Detect which cell encompasses the target text, then output its (X, Y) center coordinate. 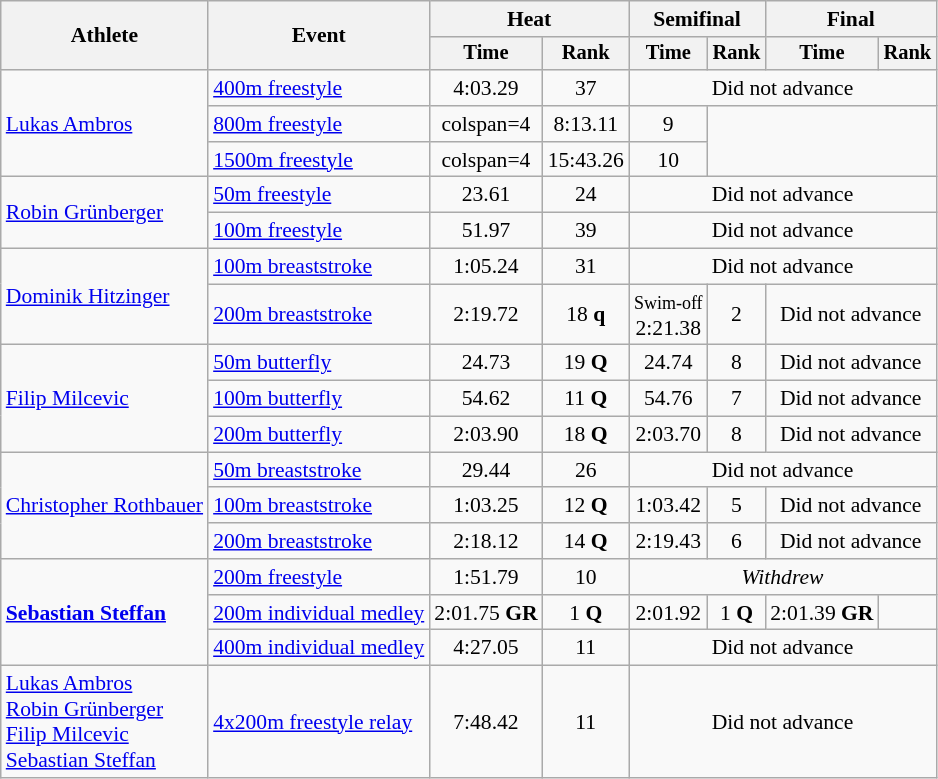
100m freestyle (318, 231)
12 Q (586, 506)
24 (586, 195)
5 (737, 506)
18 q (586, 314)
6 (737, 541)
7 (737, 399)
200m butterfly (318, 435)
24.73 (486, 363)
54.76 (668, 399)
2:01.75 GR (486, 613)
11 Q (586, 399)
2:18.12 (486, 541)
Heat (529, 19)
1:51.79 (486, 577)
200m freestyle (318, 577)
400m individual medley (318, 648)
Robin Grünberger (104, 212)
51.97 (486, 231)
400m freestyle (318, 88)
18 Q (586, 435)
50m breaststroke (318, 470)
31 (586, 267)
24.74 (668, 363)
100m butterfly (318, 399)
200m individual medley (318, 613)
Athlete (104, 36)
2:01.39 GR (822, 613)
4x200m freestyle relay (318, 722)
Christopher Rothbauer (104, 506)
1:05.24 (486, 267)
Event (318, 36)
23.61 (486, 195)
39 (586, 231)
1500m freestyle (318, 160)
29.44 (486, 470)
Dominik Hitzinger (104, 298)
1:03.42 (668, 506)
Sebastian Steffan (104, 612)
Filip Milcevic (104, 398)
Lukas AmbrosRobin GrünbergerFilip MilcevicSebastian Steffan (104, 722)
50m freestyle (318, 195)
2:01.92 (668, 613)
19 Q (586, 363)
4:27.05 (486, 648)
2:19.72 (486, 314)
15:43.26 (586, 160)
2:19.43 (668, 541)
800m freestyle (318, 124)
50m butterfly (318, 363)
2:03.70 (668, 435)
Semifinal (697, 19)
8:13.11 (586, 124)
Swim-off2:21.38 (668, 314)
Final (850, 19)
4:03.29 (486, 88)
14 Q (586, 541)
54.62 (486, 399)
Lukas Ambros (104, 124)
1:03.25 (486, 506)
7:48.42 (486, 722)
26 (586, 470)
2:03.90 (486, 435)
9 (668, 124)
37 (586, 88)
2 (737, 314)
Withdrew (782, 577)
